Identify which cell holds the provided text, then report its [x, y] central coordinate. 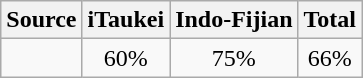
75% [234, 58]
60% [126, 58]
66% [330, 58]
Source [42, 20]
Total [330, 20]
iTaukei [126, 20]
Indo-Fijian [234, 20]
